Locate the cell with the specified text and output its [x, y] center coordinate. 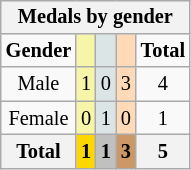
Gender [38, 51]
Medals by gender [96, 17]
Male [38, 84]
Female [38, 118]
4 [163, 84]
5 [163, 152]
